Extract the (X, Y) coordinate from the center of the cell holding the provided text.  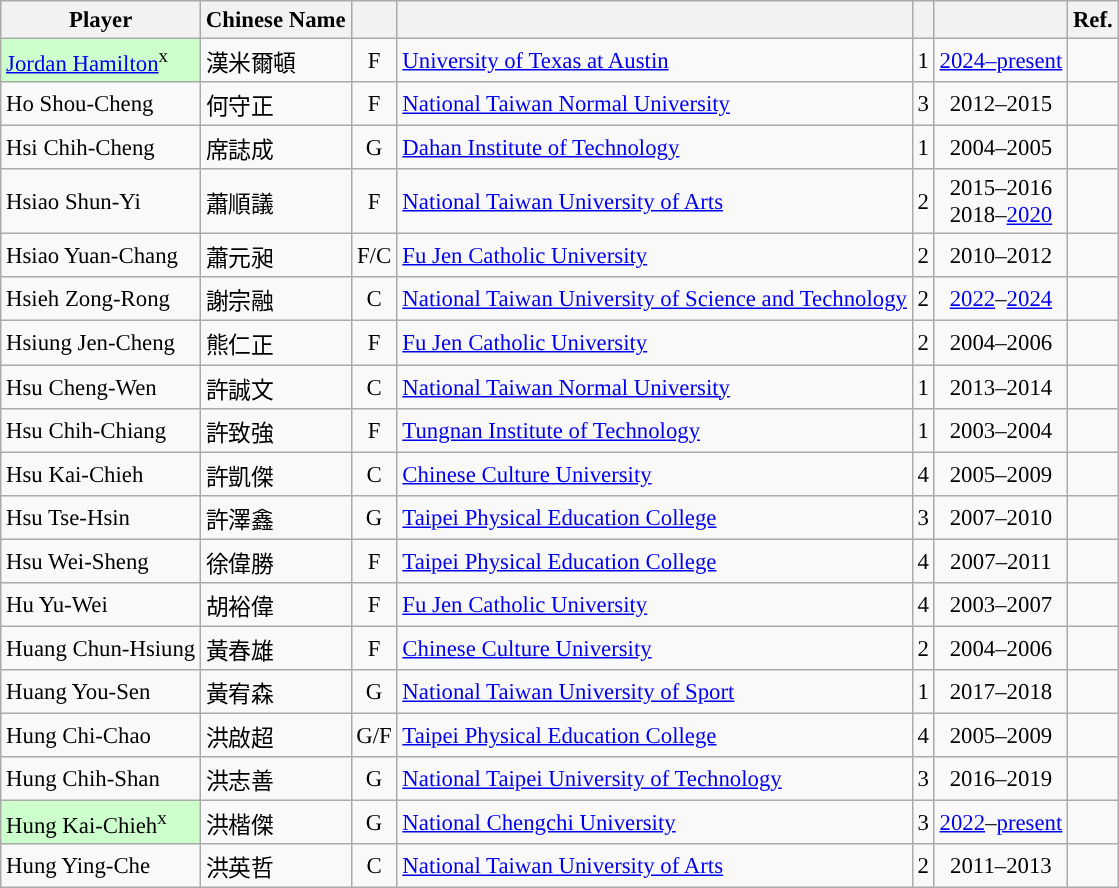
2007–2010 (1000, 517)
National Taipei University of Technology (654, 779)
蕭順議 (276, 202)
Ref. (1093, 20)
2022–present (1000, 823)
2010–2012 (1000, 256)
洪志善 (276, 779)
胡裕偉 (276, 605)
Hsiao Shun-Yi (101, 202)
Jordan Hamiltonx (101, 61)
何守正 (276, 104)
Hu Yu-Wei (101, 605)
Huang You-Sen (101, 692)
Hsu Cheng-Wen (101, 387)
2015–20162018–2020 (1000, 202)
洪英哲 (276, 866)
Hsiao Yuan-Chang (101, 256)
Chinese Name (276, 20)
黃宥森 (276, 692)
Hsi Chih-Cheng (101, 148)
席誌成 (276, 148)
Huang Chun-Hsiung (101, 648)
2012–2015 (1000, 104)
2024–present (1000, 61)
2017–2018 (1000, 692)
Hsu Chih-Chiang (101, 430)
Ho Shou-Cheng (101, 104)
2016–2019 (1000, 779)
許澤鑫 (276, 517)
National Chengchi University (654, 823)
Hung Ying-Che (101, 866)
洪楷傑 (276, 823)
徐偉勝 (276, 561)
Hsu Wei-Sheng (101, 561)
University of Texas at Austin (654, 61)
Hsu Kai-Chieh (101, 474)
Dahan Institute of Technology (654, 148)
許致強 (276, 430)
Hsieh Zong-Rong (101, 300)
Hsu Tse-Hsin (101, 517)
2007–2011 (1000, 561)
2003–2004 (1000, 430)
National Taiwan University of Science and Technology (654, 300)
Tungnan Institute of Technology (654, 430)
2022–2024 (1000, 300)
謝宗融 (276, 300)
2004–2005 (1000, 148)
G/F (374, 735)
許誠文 (276, 387)
Hung Kai-Chiehx (101, 823)
Hung Chih-Shan (101, 779)
洪啟超 (276, 735)
2011–2013 (1000, 866)
熊仁正 (276, 343)
蕭元昶 (276, 256)
F/C (374, 256)
黃春雄 (276, 648)
National Taiwan University of Sport (654, 692)
Player (101, 20)
2003–2007 (1000, 605)
2013–2014 (1000, 387)
Hsiung Jen-Cheng (101, 343)
許凱傑 (276, 474)
Hung Chi-Chao (101, 735)
漢米爾頓 (276, 61)
